Output the [x, y] coordinate of the center of the cell containing the given text.  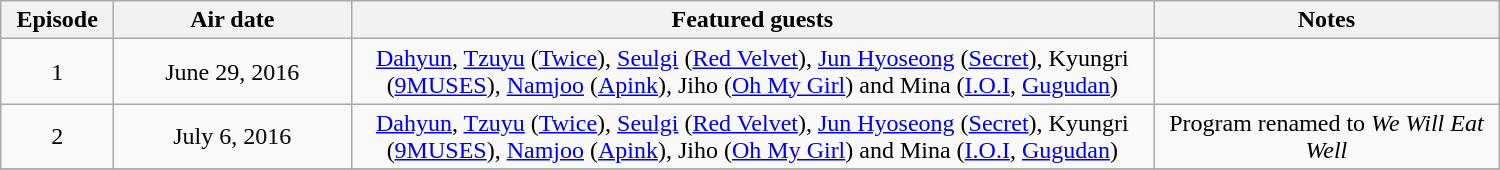
Featured guests [752, 20]
July 6, 2016 [232, 136]
Program renamed to We Will Eat Well [1327, 136]
Air date [232, 20]
2 [58, 136]
Episode [58, 20]
Notes [1327, 20]
1 [58, 72]
June 29, 2016 [232, 72]
